Output the [x, y] coordinate of the center of the cell containing the given text.  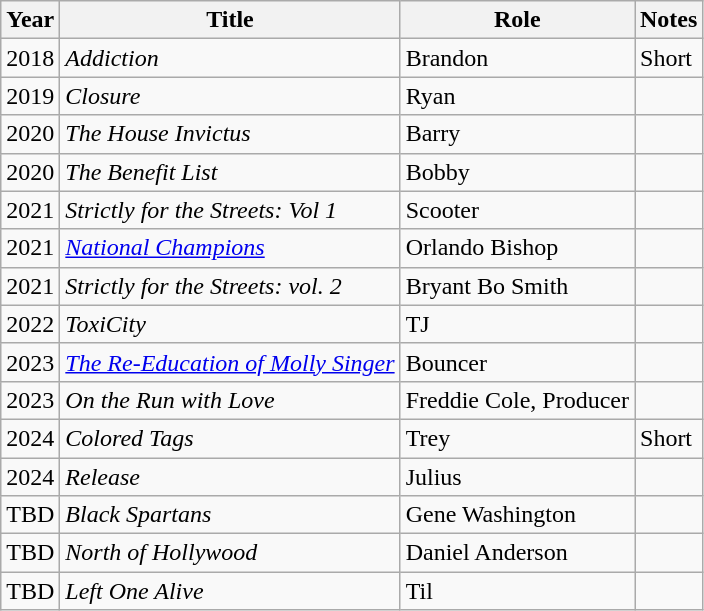
Notes [668, 20]
Closure [230, 96]
2022 [30, 324]
Julius [517, 477]
Bobby [517, 172]
Left One Alive [230, 591]
Year [30, 20]
Bouncer [517, 362]
The Benefit List [230, 172]
The House Invictus [230, 134]
Trey [517, 438]
Ryan [517, 96]
Barry [517, 134]
Title [230, 20]
Scooter [517, 210]
Bryant Bo Smith [517, 286]
Freddie Cole, Producer [517, 400]
ToxiCity [230, 324]
The Re-Education of Molly Singer [230, 362]
2019 [30, 96]
Orlando Bishop [517, 248]
Black Spartans [230, 515]
Role [517, 20]
2018 [30, 58]
TJ [517, 324]
Daniel Anderson [517, 553]
On the Run with Love [230, 400]
National Champions [230, 248]
Strictly for the Streets: vol. 2 [230, 286]
Til [517, 591]
North of Hollywood [230, 553]
Gene Washington [517, 515]
Addiction [230, 58]
Brandon [517, 58]
Strictly for the Streets: Vol 1 [230, 210]
Release [230, 477]
Colored Tags [230, 438]
